Identify which cell holds the provided text, then report its [X, Y] central coordinate. 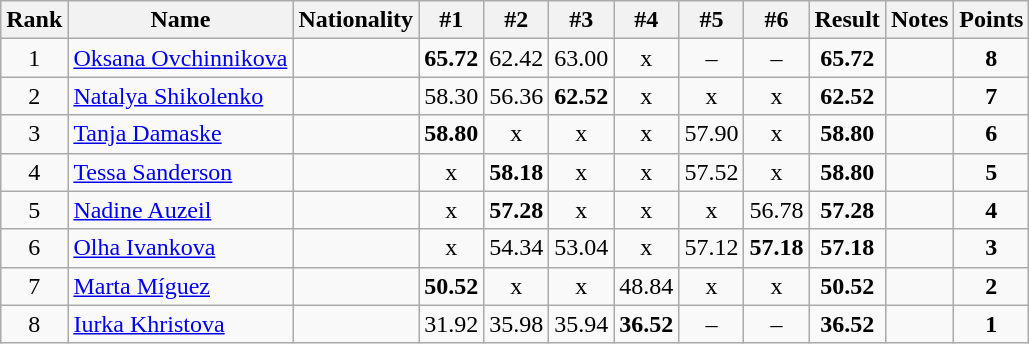
#1 [452, 20]
Natalya Shikolenko [180, 96]
#5 [712, 20]
Nadine Auzeil [180, 210]
Tanja Damaske [180, 134]
#6 [776, 20]
Iurka Khristova [180, 324]
58.30 [452, 96]
62.42 [516, 58]
#2 [516, 20]
Marta Míguez [180, 286]
57.90 [712, 134]
Olha Ivankova [180, 248]
54.34 [516, 248]
56.78 [776, 210]
57.12 [712, 248]
Notes [919, 20]
#3 [582, 20]
Result [847, 20]
35.98 [516, 324]
56.36 [516, 96]
Nationality [356, 20]
31.92 [452, 324]
Name [180, 20]
35.94 [582, 324]
Oksana Ovchinnikova [180, 58]
57.52 [712, 172]
48.84 [646, 286]
#4 [646, 20]
63.00 [582, 58]
Points [992, 20]
Rank [34, 20]
53.04 [582, 248]
58.18 [516, 172]
Tessa Sanderson [180, 172]
